Provide the [X, Y] coordinate of the cell's center where the given text is located.  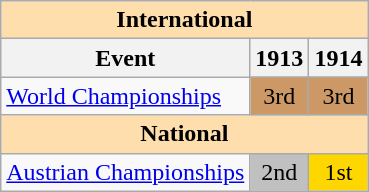
World Championships [126, 96]
1914 [338, 58]
2nd [280, 172]
1913 [280, 58]
Event [126, 58]
International [184, 20]
National [184, 134]
Austrian Championships [126, 172]
1st [338, 172]
